Scan for the cell matching the given text and deliver its [x, y] coordinate at center. 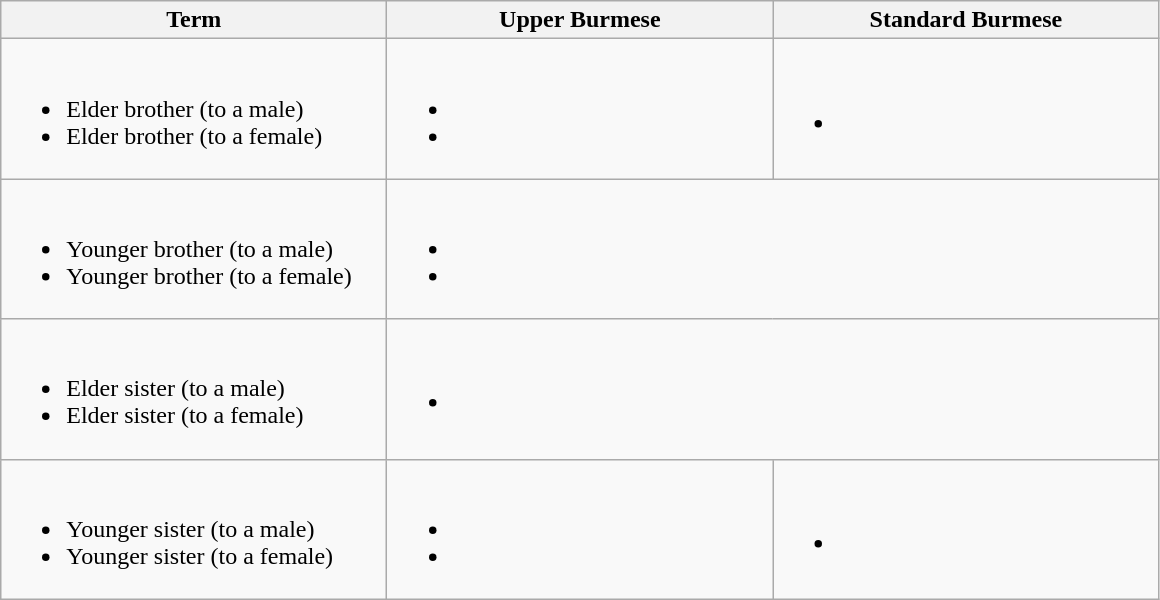
Term [194, 20]
Elder brother (to a male)Elder brother (to a female) [194, 109]
Younger brother (to a male)Younger brother (to a female) [194, 249]
Upper Burmese [580, 20]
Younger sister (to a male)Younger sister (to a female) [194, 529]
Standard Burmese [966, 20]
Elder sister (to a male)Elder sister (to a female) [194, 389]
